Determine the [X, Y] coordinate at the center of the cell enclosing the given text.  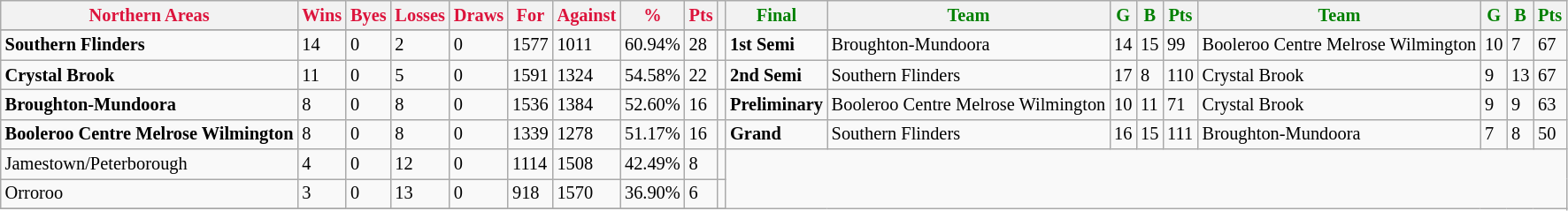
1114 [530, 164]
For [530, 15]
4 [322, 164]
71 [1180, 104]
1278 [588, 134]
1591 [530, 75]
Losses [420, 15]
1339 [530, 134]
Draws [479, 15]
42.49% [653, 164]
1384 [588, 104]
Jamestown/Peterborough [150, 164]
Against [588, 15]
Northern Areas [150, 15]
28 [701, 45]
1011 [588, 45]
2nd Semi [777, 75]
1508 [588, 164]
99 [1180, 45]
6 [701, 193]
Final [777, 15]
1577 [530, 45]
Preliminary [777, 104]
2 [420, 45]
1st Semi [777, 45]
Byes [368, 15]
3 [322, 193]
918 [530, 193]
1536 [530, 104]
5 [420, 75]
Wins [322, 15]
Grand [777, 134]
% [653, 15]
1570 [588, 193]
111 [1180, 134]
22 [701, 75]
Orroroo [150, 193]
54.58% [653, 75]
60.94% [653, 45]
36.90% [653, 193]
12 [420, 164]
52.60% [653, 104]
17 [1123, 75]
51.17% [653, 134]
110 [1180, 75]
63 [1550, 104]
1324 [588, 75]
50 [1550, 134]
